Return the (X, Y) coordinate for the center point of the cell that contains the specified text.  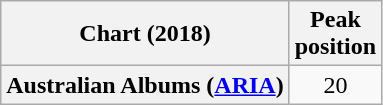
20 (335, 85)
Peak position (335, 34)
Australian Albums (ARIA) (145, 85)
Chart (2018) (145, 34)
